Determine the (x, y) coordinate at the center of the cell enclosing the given text.  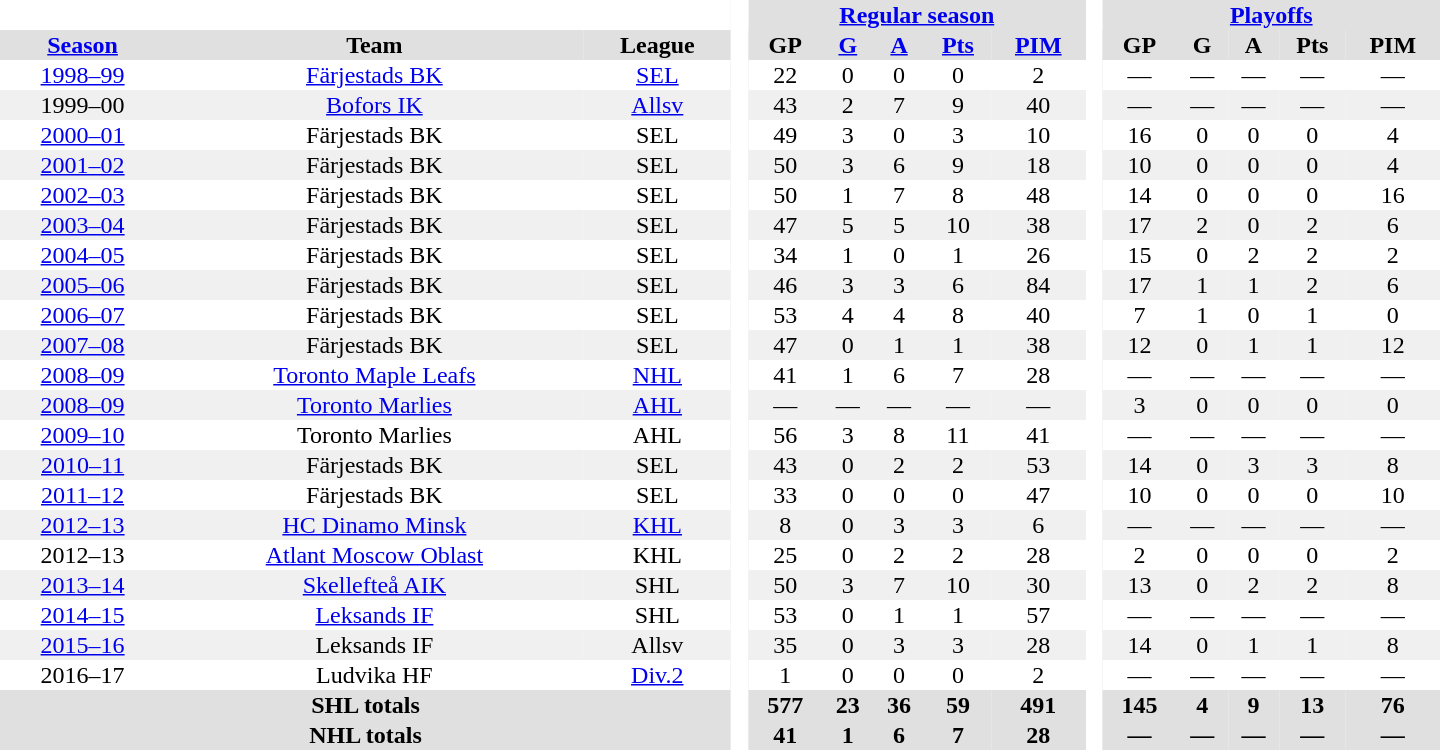
1998–99 (82, 75)
2016–17 (82, 675)
Team (374, 45)
Regular season (916, 15)
2001–02 (82, 165)
2011–12 (82, 495)
145 (1140, 705)
2009–10 (82, 435)
491 (1038, 705)
NHL (658, 375)
18 (1038, 165)
2013–14 (82, 585)
Season (82, 45)
56 (785, 435)
2007–08 (82, 345)
57 (1038, 615)
76 (1393, 705)
15 (1140, 255)
League (658, 45)
Skellefteå AIK (374, 585)
34 (785, 255)
46 (785, 285)
2015–16 (82, 645)
35 (785, 645)
84 (1038, 285)
22 (785, 75)
Bofors IK (374, 105)
2010–11 (82, 465)
SHL totals (366, 705)
25 (785, 555)
2006–07 (82, 315)
1999–00 (82, 105)
2002–03 (82, 195)
577 (785, 705)
Ludvika HF (374, 675)
Playoffs (1272, 15)
2004–05 (82, 255)
2014–15 (82, 615)
2003–04 (82, 225)
30 (1038, 585)
23 (848, 705)
49 (785, 135)
Toronto Maple Leafs (374, 375)
NHL totals (366, 735)
33 (785, 495)
2005–06 (82, 285)
2000–01 (82, 135)
59 (958, 705)
Div.2 (658, 675)
36 (898, 705)
11 (958, 435)
48 (1038, 195)
Atlant Moscow Oblast (374, 555)
26 (1038, 255)
HC Dinamo Minsk (374, 525)
